Return (x, y) of the center of cell containing provided text 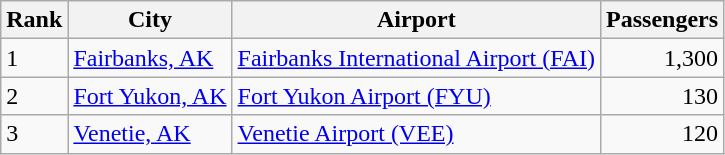
2 (34, 96)
1 (34, 58)
Fairbanks, AK (150, 58)
Passengers (662, 20)
Fairbanks International Airport (FAI) (416, 58)
City (150, 20)
Venetie, AK (150, 134)
Fort Yukon, AK (150, 96)
Rank (34, 20)
Fort Yukon Airport (FYU) (416, 96)
130 (662, 96)
1,300 (662, 58)
Venetie Airport (VEE) (416, 134)
Airport (416, 20)
3 (34, 134)
120 (662, 134)
